Scan for the cell matching the given text and deliver its (X, Y) coordinate at center. 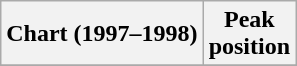
Peakposition (249, 34)
Chart (1997–1998) (102, 34)
